Find where the given text appears and provide that cell's center as [x, y] coordinate. 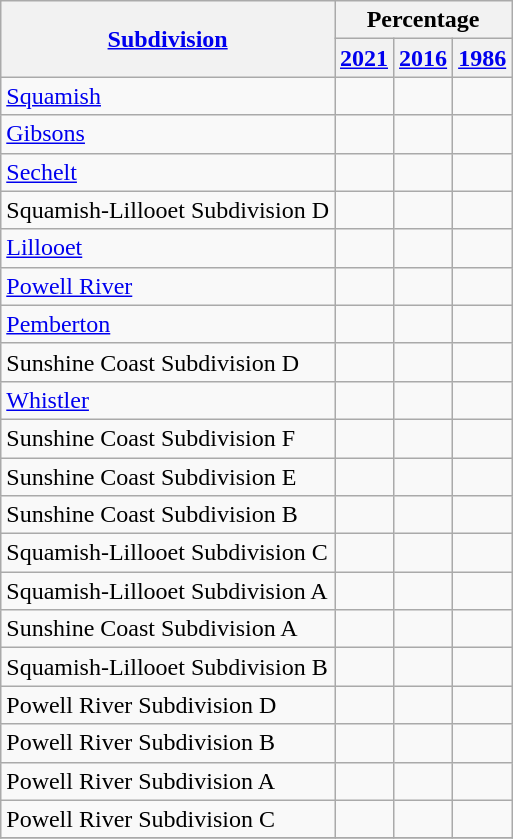
Powell River Subdivision A [168, 781]
Percentage [422, 20]
2021 [364, 58]
Squamish-Lillooet Subdivision C [168, 553]
Squamish-Lillooet Subdivision A [168, 591]
Sunshine Coast Subdivision F [168, 438]
Powell River Subdivision B [168, 743]
Whistler [168, 400]
Subdivision [168, 39]
Sunshine Coast Subdivision E [168, 477]
2016 [424, 58]
Squamish-Lillooet Subdivision D [168, 210]
Pemberton [168, 324]
Sunshine Coast Subdivision B [168, 515]
Gibsons [168, 134]
Sunshine Coast Subdivision A [168, 629]
Powell River [168, 286]
Squamish [168, 96]
Powell River Subdivision D [168, 705]
1986 [482, 58]
Sechelt [168, 172]
Lillooet [168, 248]
Squamish-Lillooet Subdivision B [168, 667]
Sunshine Coast Subdivision D [168, 362]
Powell River Subdivision C [168, 819]
